Detect which cell encompasses the target text, then output its (X, Y) center coordinate. 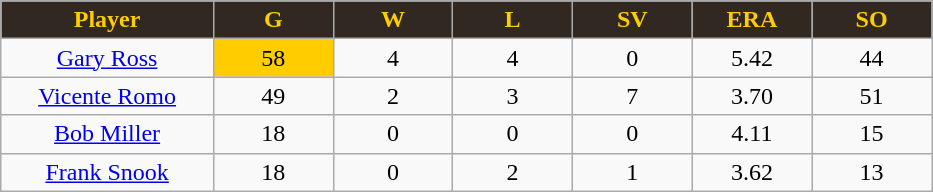
15 (872, 134)
Gary Ross (108, 58)
ERA (752, 20)
7 (632, 96)
4.11 (752, 134)
L (513, 20)
49 (273, 96)
G (273, 20)
3.62 (752, 172)
58 (273, 58)
44 (872, 58)
3.70 (752, 96)
Vicente Romo (108, 96)
5.42 (752, 58)
3 (513, 96)
SO (872, 20)
1 (632, 172)
13 (872, 172)
Frank Snook (108, 172)
W (393, 20)
Player (108, 20)
51 (872, 96)
Bob Miller (108, 134)
SV (632, 20)
